Return (X, Y) of the center of cell containing provided text 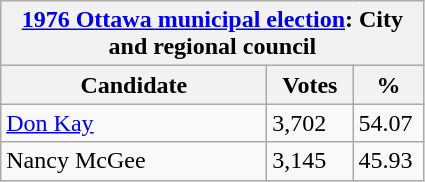
3,145 (310, 161)
Don Kay (134, 123)
54.07 (388, 123)
Votes (310, 85)
3,702 (310, 123)
1976 Ottawa municipal election: City and regional council (212, 34)
Nancy McGee (134, 161)
45.93 (388, 161)
Candidate (134, 85)
% (388, 85)
